Identify which cell holds the provided text, then report its (x, y) central coordinate. 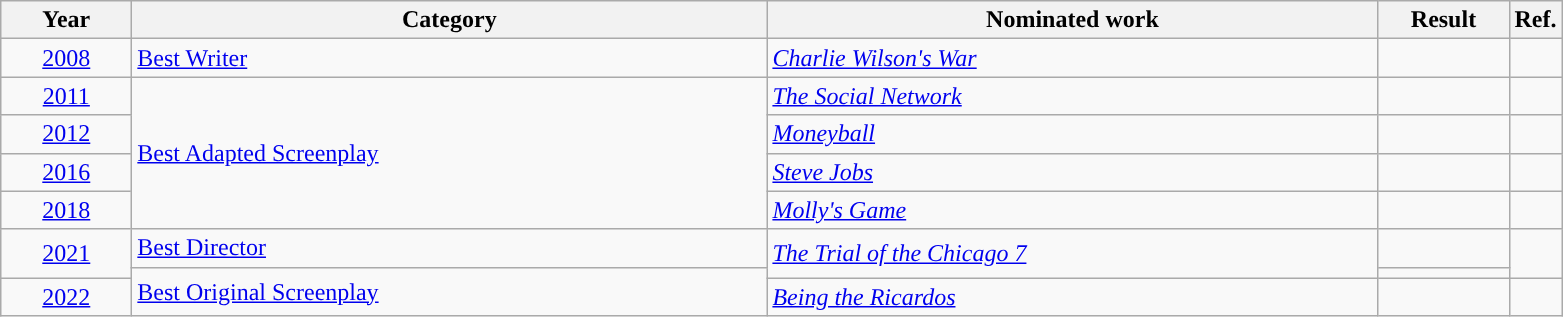
Molly's Game (1072, 210)
Best Adapted Screenplay (450, 153)
Best Director (450, 248)
Ref. (1536, 20)
The Social Network (1072, 96)
The Trial of the Chicago 7 (1072, 254)
2018 (66, 210)
Moneyball (1072, 134)
2016 (66, 172)
2008 (66, 58)
Category (450, 20)
Result (1444, 20)
2021 (66, 254)
Steve Jobs (1072, 172)
Year (66, 20)
Charlie Wilson's War (1072, 58)
2012 (66, 134)
2022 (66, 297)
Best Writer (450, 58)
Nominated work (1072, 20)
Being the Ricardos (1072, 297)
Best Original Screenplay (450, 292)
2011 (66, 96)
